Provide the (x, y) coordinate of the cell's center where the given text is located.  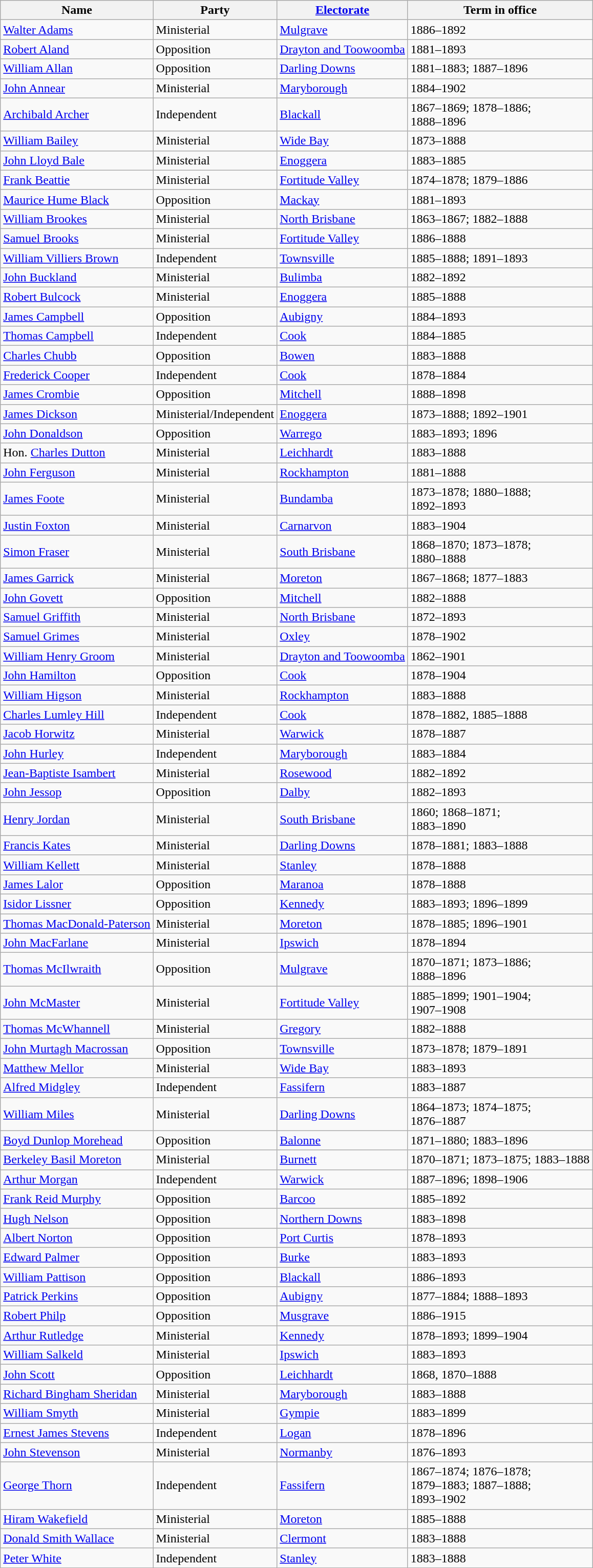
Thomas McWhannell (77, 1029)
Justin Foxton (77, 525)
Balonne (343, 1140)
John Buckland (77, 278)
John MacFarlane (77, 943)
Donald Smith Wallace (77, 1538)
James Campbell (77, 317)
Hiram Wakefield (77, 1519)
William Smyth (77, 1413)
1873–1878; 1879–1891 (500, 1049)
1883–1898 (500, 1218)
Bundamba (343, 499)
1883–1884 (500, 754)
Gympie (343, 1413)
1881–1883; 1887–1896 (500, 69)
Samuel Grimes (77, 637)
Clermont (343, 1538)
William Miles (77, 1114)
Northern Downs (343, 1218)
Warrego (343, 433)
John McMaster (77, 1003)
William Higson (77, 695)
Burke (343, 1257)
1878–1882, 1885–1888 (500, 715)
1884–1885 (500, 336)
1885–1892 (500, 1199)
1868–1870; 1873–1878;1880–1888 (500, 551)
1878–1884 (500, 375)
Alfred Midgley (77, 1088)
Albert Norton (77, 1238)
1868, 1870–1888 (500, 1374)
1878–1893 (500, 1238)
Ministerial/Independent (215, 414)
Hugh Nelson (77, 1218)
1878–1885; 1896–1901 (500, 924)
1883–1893; 1896–1899 (500, 904)
Gregory (343, 1029)
1863–1867; 1882–1888 (500, 219)
James Dickson (77, 414)
Mackay (343, 199)
Charles Lumley Hill (77, 715)
Musgrave (343, 1316)
Isidor Lissner (77, 904)
1886–1888 (500, 238)
1882–1893 (500, 792)
1878–1896 (500, 1433)
1884–1902 (500, 88)
Dalby (343, 792)
William Allan (77, 69)
1888–1898 (500, 394)
1874–1878; 1879–1886 (500, 180)
John Hurley (77, 754)
Francis Kates (77, 845)
John Jessop (77, 792)
James Lalor (77, 884)
Charles Chubb (77, 356)
Hon. Charles Dutton (77, 453)
John Donaldson (77, 433)
William Bailey (77, 141)
James Crombie (77, 394)
1883–1904 (500, 525)
Thomas MacDonald-Paterson (77, 924)
Frank Reid Murphy (77, 1199)
Berkeley Basil Moreton (77, 1160)
Maranoa (343, 884)
William Brookes (77, 219)
James Foote (77, 499)
Logan (343, 1433)
1862–1901 (500, 656)
Normanby (343, 1452)
1867–1868; 1877–1883 (500, 578)
1870–1871; 1873–1886;1888–1896 (500, 969)
Bulimba (343, 278)
Thomas McIlwraith (77, 969)
1871–1880; 1883–1896 (500, 1140)
Robert Philp (77, 1316)
Henry Jordan (77, 819)
Matthew Mellor (77, 1068)
1867–1874; 1876–1878;1879–1883; 1887–1888;1893–1902 (500, 1486)
John Ferguson (77, 472)
Richard Bingham Sheridan (77, 1394)
William Pattison (77, 1277)
Name (77, 10)
Bowen (343, 356)
1877–1884; 1888–1893 (500, 1297)
1883–1893; 1896 (500, 433)
1886–1892 (500, 30)
Patrick Perkins (77, 1297)
Samuel Griffith (77, 617)
Ernest James Stevens (77, 1433)
1867–1869; 1878–1886;1888–1896 (500, 115)
Party (215, 10)
Carnarvon (343, 525)
1878–1894 (500, 943)
Boyd Dunlop Morehead (77, 1140)
1878–1887 (500, 734)
1883–1885 (500, 160)
Oxley (343, 637)
1873–1888 (500, 141)
Arthur Rutledge (77, 1335)
John Stevenson (77, 1452)
Maurice Hume Black (77, 199)
1876–1893 (500, 1452)
John Govett (77, 598)
Robert Aland (77, 49)
1878–1881; 1883–1888 (500, 845)
Arthur Morgan (77, 1179)
Port Curtis (343, 1238)
Jacob Horwitz (77, 734)
William Villiers Brown (77, 258)
Jean-Baptiste Isambert (77, 773)
1878–1893; 1899–1904 (500, 1335)
William Salkeld (77, 1355)
1873–1878; 1880–1888;1892–1893 (500, 499)
Term in office (500, 10)
1887–1896; 1898–1906 (500, 1179)
1878–1904 (500, 676)
Simon Fraser (77, 551)
1870–1871; 1873–1875; 1883–1888 (500, 1160)
Thomas Campbell (77, 336)
1864–1873; 1874–1875;1876–1887 (500, 1114)
1883–1899 (500, 1413)
Edward Palmer (77, 1257)
Rosewood (343, 773)
William Henry Groom (77, 656)
1878–1902 (500, 637)
Walter Adams (77, 30)
1881–1888 (500, 472)
1886–1893 (500, 1277)
Samuel Brooks (77, 238)
Frank Beattie (77, 180)
George Thorn (77, 1486)
Archibald Archer (77, 115)
1886–1915 (500, 1316)
Peter White (77, 1558)
John Lloyd Bale (77, 160)
1873–1888; 1892–1901 (500, 414)
1872–1893 (500, 617)
John Murtagh Macrossan (77, 1049)
James Garrick (77, 578)
1885–1888; 1891–1893 (500, 258)
William Kellett (77, 865)
Electorate (343, 10)
Burnett (343, 1160)
1860; 1868–1871;1883–1890 (500, 819)
1884–1893 (500, 317)
John Annear (77, 88)
1885–1899; 1901–1904;1907–1908 (500, 1003)
Frederick Cooper (77, 375)
Robert Bulcock (77, 297)
John Hamilton (77, 676)
1883–1887 (500, 1088)
John Scott (77, 1374)
Barcoo (343, 1199)
